Search for the cell housing the specified text and yield its (X, Y) center coordinate. 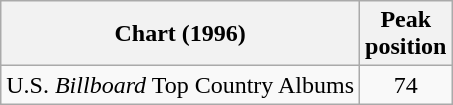
Chart (1996) (180, 34)
74 (406, 85)
Peakposition (406, 34)
U.S. Billboard Top Country Albums (180, 85)
